Identify which cell holds the provided text, then report its (X, Y) central coordinate. 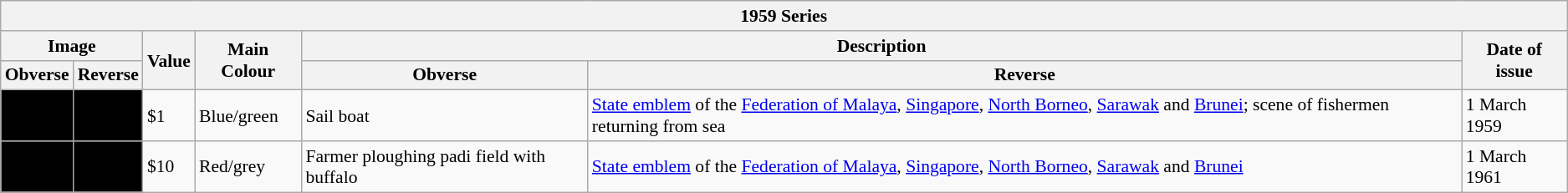
State emblem of the Federation of Malaya, Singapore, North Borneo, Sarawak and Brunei; scene of fishermen returning from sea (1025, 115)
Farmer ploughing padi field with buffalo (444, 167)
$10 (169, 167)
Date of issue (1514, 60)
1 March 1961 (1514, 167)
Red/grey (248, 167)
1 March 1959 (1514, 115)
Main Colour (248, 60)
$1 (169, 115)
Description (881, 46)
Blue/green (248, 115)
State emblem of the Federation of Malaya, Singapore, North Borneo, Sarawak and Brunei (1025, 167)
Sail boat (444, 115)
1959 Series (784, 16)
Image (72, 46)
Value (169, 60)
